Capture the cell that displays the provided text and extract its [x, y] central coordinate. 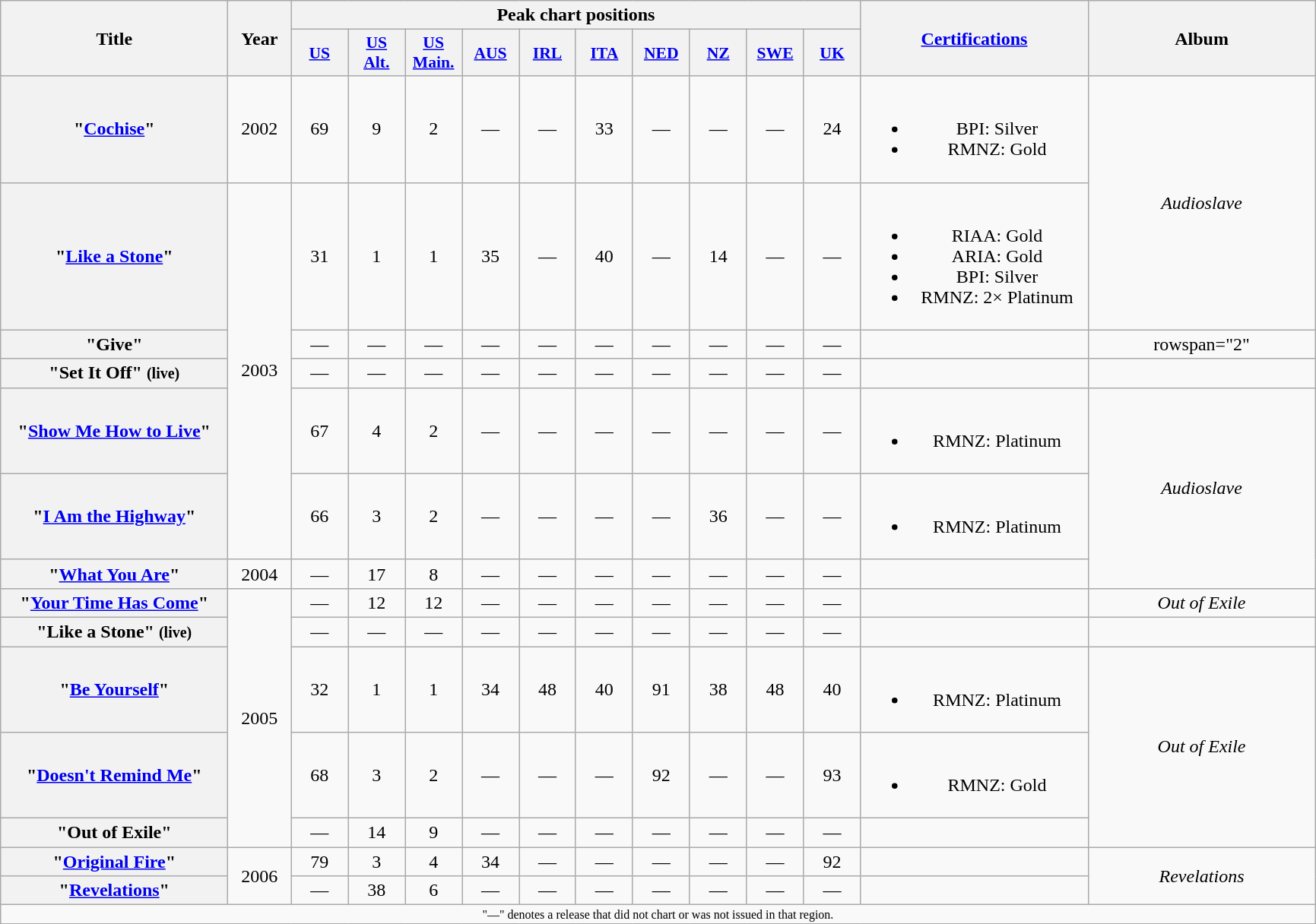
"What You Are" [114, 574]
ITA [604, 53]
17 [377, 574]
"Give" [114, 344]
Revelations [1201, 876]
rowspan="2" [1201, 344]
"Your Time Has Come" [114, 603]
"Like a Stone" [114, 256]
Album [1201, 38]
2002 [260, 129]
RIAA: GoldARIA: GoldBPI: SilverRMNZ: 2× Platinum [975, 256]
67 [319, 430]
IRL [547, 53]
Year [260, 38]
NZ [718, 53]
2004 [260, 574]
2005 [260, 717]
"Be Yourself" [114, 688]
USAlt. [377, 53]
"Out of Exile" [114, 833]
32 [319, 688]
Title [114, 38]
Peak chart positions [576, 15]
Certifications [975, 38]
8 [433, 574]
"Like a Stone" (live) [114, 631]
USMain. [433, 53]
RMNZ: Gold [975, 775]
79 [319, 862]
"Original Fire" [114, 862]
66 [319, 517]
68 [319, 775]
"I Am the Highway" [114, 517]
91 [661, 688]
UK [832, 53]
"Doesn't Remind Me" [114, 775]
"Show Me How to Live" [114, 430]
93 [832, 775]
"—" denotes a release that did not chart or was not issued in that region. [658, 914]
AUS [491, 53]
US [319, 53]
33 [604, 129]
BPI: SilverRMNZ: Gold [975, 129]
NED [661, 53]
"Cochise" [114, 129]
24 [832, 129]
6 [433, 891]
69 [319, 129]
"Set It Off" (live) [114, 373]
36 [718, 517]
"Revelations" [114, 891]
35 [491, 256]
2006 [260, 876]
2003 [260, 371]
31 [319, 256]
SWE [775, 53]
